Pinpoint the cell where the given text exists, returning its [x, y] midpoint coordinate. 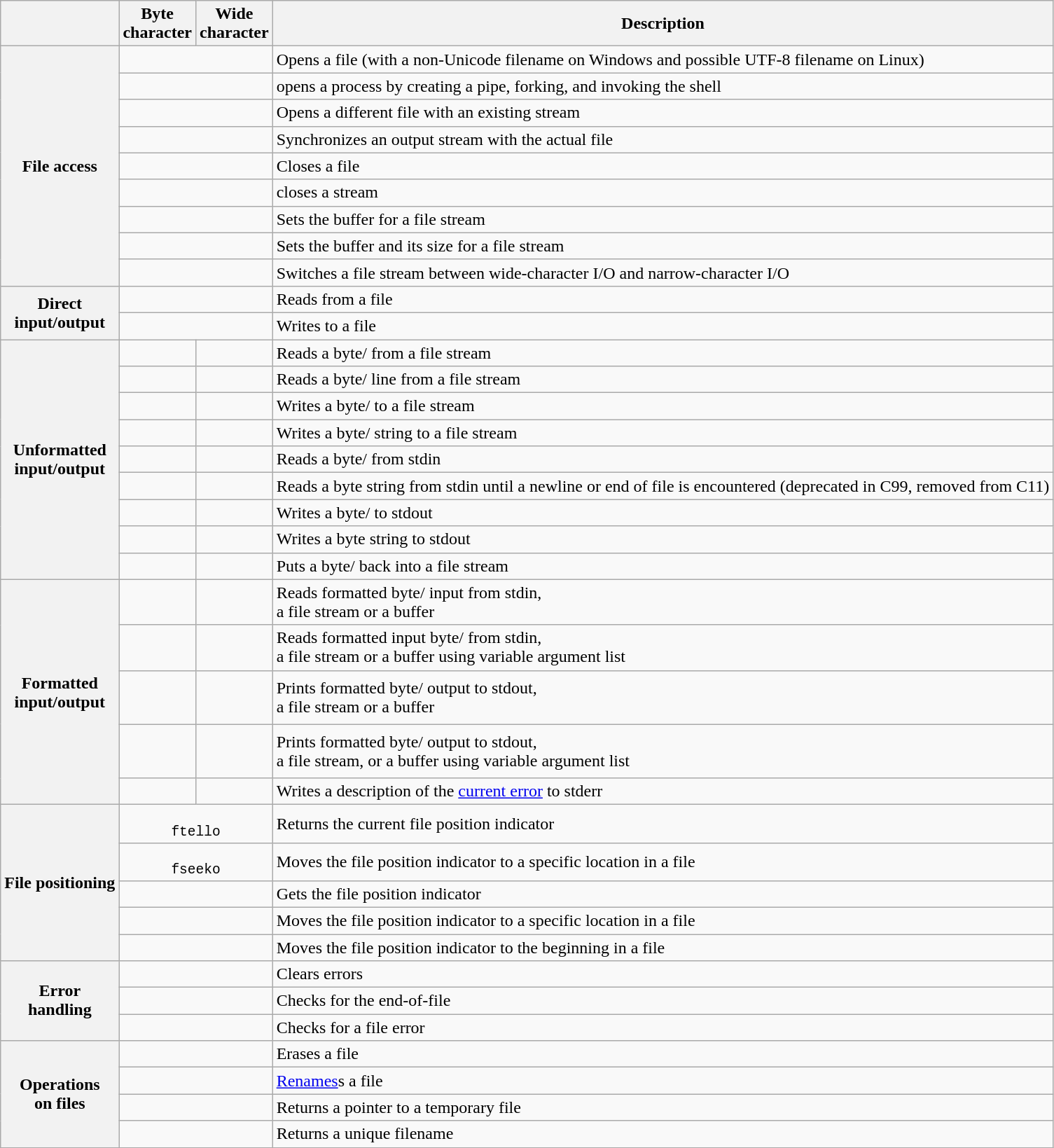
Renamess a file [663, 1081]
Writes a byte/ to a file stream [663, 406]
Clears errors [663, 974]
Sets the buffer and its size for a file stream [663, 246]
closes a stream [663, 193]
Reads formatted input byte/ from stdin,a file stream or a buffer using variable argument list [663, 647]
fseeko [196, 862]
Formatted input/output [60, 692]
Writes a byte/ string to a file stream [663, 433]
Synchronizes an output stream with the actual file [663, 139]
Writes to a file [663, 326]
Errorhandling [60, 1001]
Returns a pointer to a temporary file [663, 1107]
Reads from a file [663, 299]
Prints formatted byte/ output to stdout,a file stream, or a buffer using variable argument list [663, 751]
Reads a byte/ line from a file stream [663, 380]
Operations on files [60, 1094]
Writes a byte string to stdout [663, 539]
Writes a description of the current error to stderr [663, 791]
opens a process by creating a pipe, forking, and invoking the shell [663, 86]
File positioning [60, 883]
Description [663, 24]
Switches a file stream between wide-character I/O and narrow-character I/O [663, 272]
Unformatted input/output [60, 459]
Erases a file [663, 1054]
Reads formatted byte/ input from stdin,a file stream or a buffer [663, 602]
Reads a byte/ from stdin [663, 459]
Widecharacter [235, 24]
Returns the current file position indicator [663, 824]
Prints formatted byte/ output to stdout,a file stream or a buffer [663, 698]
ftello [196, 824]
Opens a different file with an existing stream [663, 113]
Checks for a file error [663, 1028]
Closes a file [663, 166]
Sets the buffer for a file stream [663, 219]
Reads a byte/ from a file stream [663, 352]
Returns a unique filename [663, 1134]
Reads a byte string from stdin until a newline or end of file is encountered (deprecated in C99, removed from C11) [663, 486]
Opens a file (with a non-Unicode filename on Windows and possible UTF-8 filename on Linux) [663, 60]
File access [60, 167]
Direct input/output [60, 312]
Moves the file position indicator to the beginning in a file [663, 948]
Writes a byte/ to stdout [663, 513]
Checks for the end-of-file [663, 1001]
Gets the file position indicator [663, 894]
Puts a byte/ back into a file stream [663, 566]
Bytecharacter [158, 24]
